Provide the [x, y] coordinate of the cell's center where the given text is located.  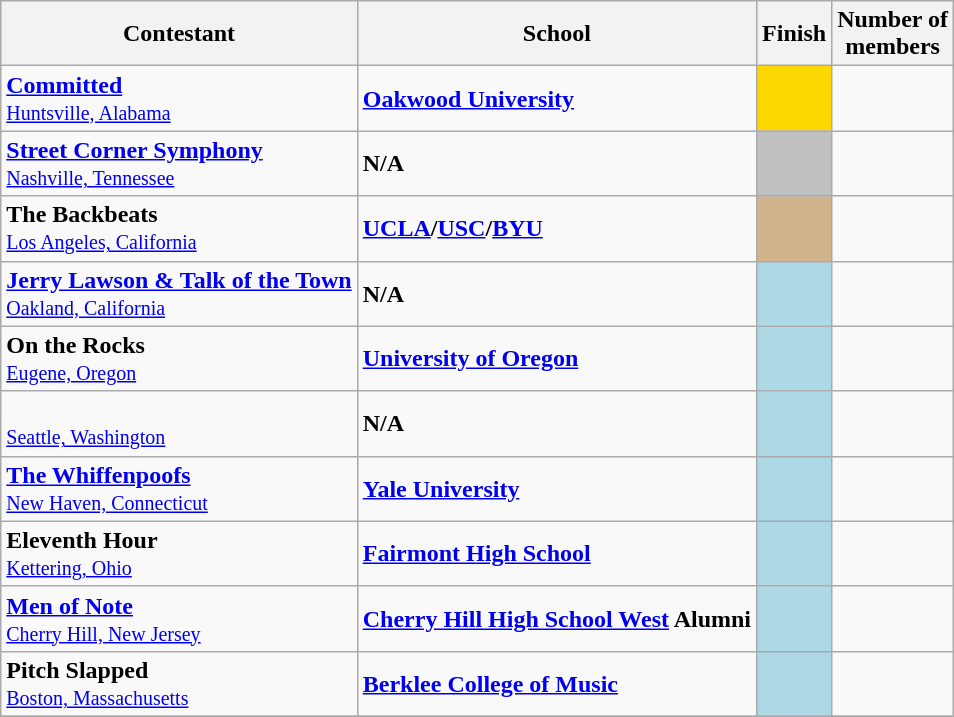
Seattle, Washington [179, 424]
Berklee College of Music [556, 684]
Fairmont High School [556, 554]
Men of NoteCherry Hill, New Jersey [179, 618]
Jerry Lawson & Talk of the Town Oakland, California [179, 294]
Yale University [556, 488]
Street Corner Symphony Nashville, Tennessee [179, 164]
Cherry Hill High School West Alumni [556, 618]
The Whiffenpoofs New Haven, Connecticut [179, 488]
Finish [794, 34]
UCLA/USC/BYU [556, 228]
Eleventh HourKettering, Ohio [179, 554]
University of Oregon [556, 358]
Contestant [179, 34]
Number of members [893, 34]
Pitch Slapped Boston, Massachusetts [179, 684]
School [556, 34]
On the Rocks Eugene, Oregon [179, 358]
Committed Huntsville, Alabama [179, 98]
Oakwood University [556, 98]
The Backbeats Los Angeles, California [179, 228]
